Identify which cell holds the provided text, then report its (X, Y) central coordinate. 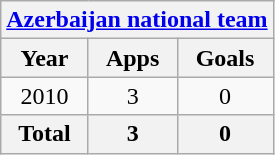
Goals (225, 58)
Azerbaijan national team (137, 20)
Total (45, 134)
Apps (132, 58)
2010 (45, 96)
Year (45, 58)
